Find where the given text appears and provide that cell's center as (x, y) coordinate. 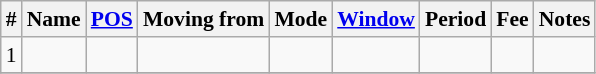
Mode (300, 19)
Fee (512, 19)
Window (376, 19)
Name (54, 19)
Period (456, 19)
POS (112, 19)
Notes (565, 19)
1 (12, 55)
Moving from (204, 19)
# (12, 19)
